For the text-containing cell, return its midpoint in [X, Y] coordinate format. 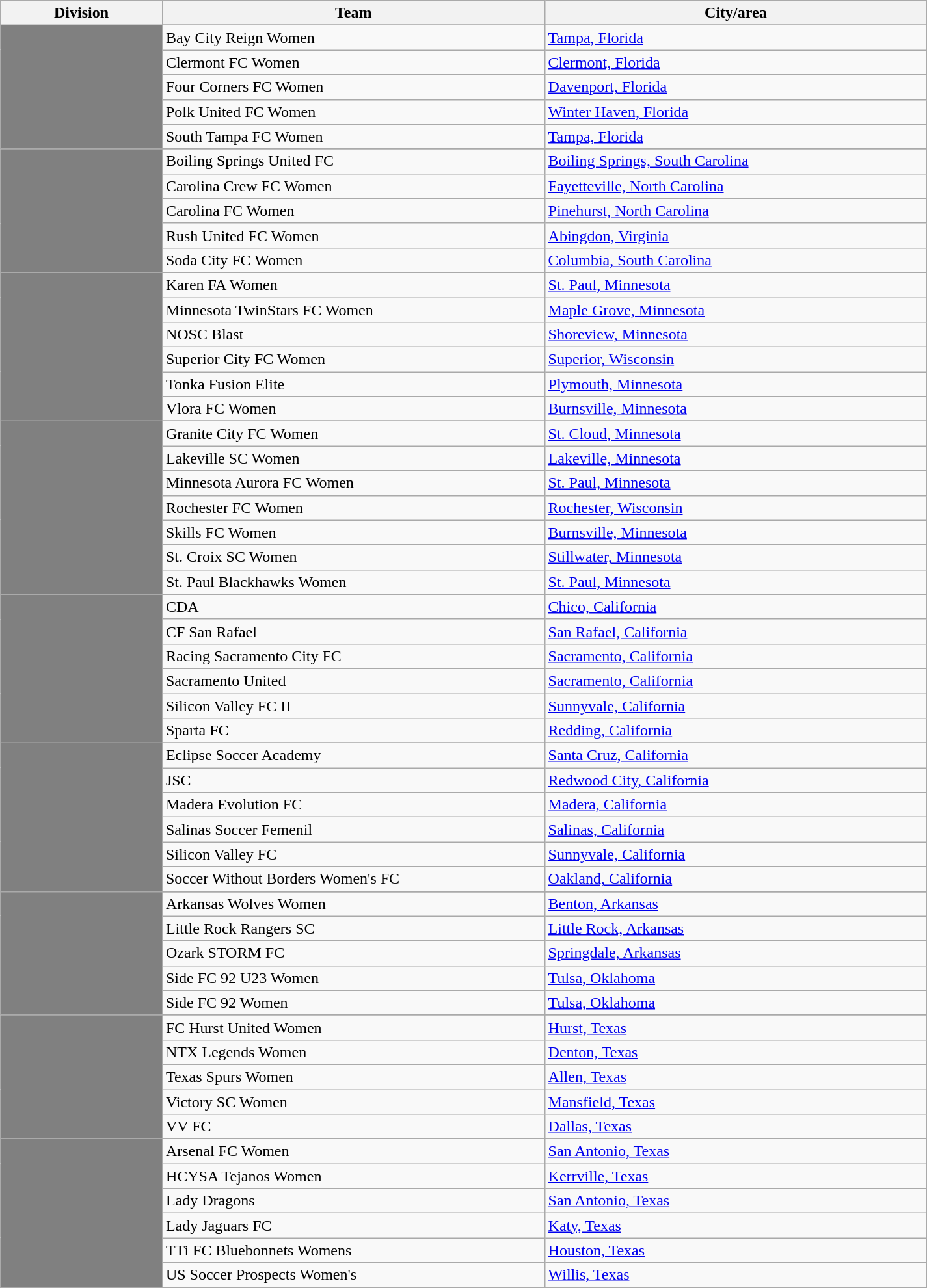
Clermont, Florida [736, 62]
Katy, Texas [736, 1226]
Mansfield, Texas [736, 1102]
Karen FA Women [353, 285]
Dallas, Texas [736, 1127]
City/area [736, 13]
Division [82, 13]
US Soccer Prospects Women's [353, 1275]
Soccer Without Borders Women's FC [353, 879]
Lakeville, Minnesota [736, 458]
Side FC 92 U23 Women [353, 978]
Denton, Texas [736, 1052]
Houston, Texas [736, 1250]
Boiling Springs United FC [353, 161]
Silicon Valley FC II [353, 705]
Allen, Texas [736, 1077]
Fayetteville, North Carolina [736, 186]
Vlora FC Women [353, 409]
HCYSA Tejanos Women [353, 1176]
Redwood City, California [736, 780]
Superior, Wisconsin [736, 360]
CDA [353, 607]
CF San Rafael [353, 631]
Minnesota TwinStars FC Women [353, 310]
Carolina FC Women [353, 211]
Clermont FC Women [353, 62]
Bay City Reign Women [353, 38]
Santa Cruz, California [736, 756]
Texas Spurs Women [353, 1077]
St. Cloud, Minnesota [736, 434]
Sacramento United [353, 681]
Rochester FC Women [353, 508]
Tonka Fusion Elite [353, 384]
Chico, California [736, 607]
Minnesota Aurora FC Women [353, 483]
Ozark STORM FC [353, 953]
Boiling Springs, South Carolina [736, 161]
Lakeville SC Women [353, 458]
Team [353, 13]
Redding, California [736, 731]
Four Corners FC Women [353, 87]
NTX Legends Women [353, 1052]
Benton, Arkansas [736, 904]
FC Hurst United Women [353, 1027]
Lady Jaguars FC [353, 1226]
Eclipse Soccer Academy [353, 756]
Silicon Valley FC [353, 854]
Columbia, South Carolina [736, 260]
Little Rock, Arkansas [736, 928]
Arkansas Wolves Women [353, 904]
JSC [353, 780]
Skills FC Women [353, 532]
Willis, Texas [736, 1275]
Polk United FC Women [353, 112]
Carolina Crew FC Women [353, 186]
VV FC [353, 1127]
Madera, California [736, 805]
Pinehurst, North Carolina [736, 211]
Salinas, California [736, 830]
Racing Sacramento City FC [353, 656]
Springdale, Arkansas [736, 953]
Hurst, Texas [736, 1027]
Rush United FC Women [353, 235]
San Rafael, California [736, 631]
Stillwater, Minnesota [736, 557]
Arsenal FC Women [353, 1151]
Little Rock Rangers SC [353, 928]
South Tampa FC Women [353, 137]
Soda City FC Women [353, 260]
Oakland, California [736, 879]
Plymouth, Minnesota [736, 384]
Shoreview, Minnesota [736, 335]
Granite City FC Women [353, 434]
Superior City FC Women [353, 360]
Winter Haven, Florida [736, 112]
Lady Dragons [353, 1201]
Side FC 92 Women [353, 1003]
St. Paul Blackhawks Women [353, 582]
Rochester, Wisconsin [736, 508]
TTi FC Bluebonnets Womens [353, 1250]
Salinas Soccer Femenil [353, 830]
Sparta FC [353, 731]
Kerrville, Texas [736, 1176]
Maple Grove, Minnesota [736, 310]
Davenport, Florida [736, 87]
Madera Evolution FC [353, 805]
Abingdon, Virginia [736, 235]
NOSC Blast [353, 335]
Victory SC Women [353, 1102]
St. Croix SC Women [353, 557]
